Find where the given text appears and provide that cell's center as [x, y] coordinate. 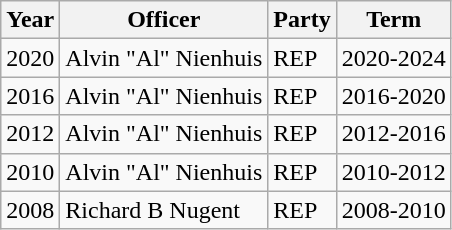
2012-2016 [394, 134]
2010-2012 [394, 172]
2008 [30, 210]
2010 [30, 172]
2016-2020 [394, 96]
2012 [30, 134]
2020-2024 [394, 58]
Year [30, 20]
Richard B Nugent [164, 210]
Term [394, 20]
2020 [30, 58]
2016 [30, 96]
Party [302, 20]
2008-2010 [394, 210]
Officer [164, 20]
